Identify which cell holds the provided text, then report its (X, Y) central coordinate. 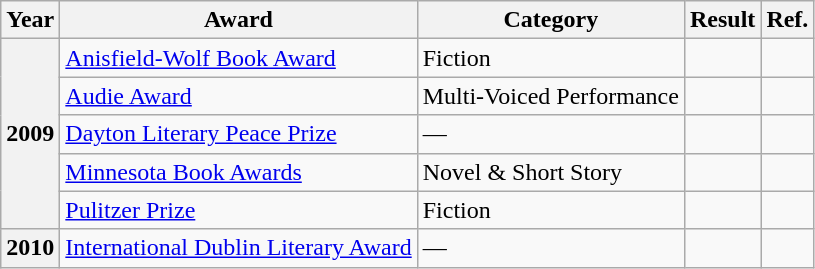
Pulitzer Prize (238, 210)
International Dublin Literary Award (238, 248)
Ref. (788, 20)
Award (238, 20)
Anisfield-Wolf Book Award (238, 58)
Dayton Literary Peace Prize (238, 134)
Novel & Short Story (550, 172)
Year (30, 20)
Minnesota Book Awards (238, 172)
Audie Award (238, 96)
Result (722, 20)
2009 (30, 134)
Multi-Voiced Performance (550, 96)
2010 (30, 248)
Category (550, 20)
